Provide the (x, y) coordinate of the cell's center where the given text is located.  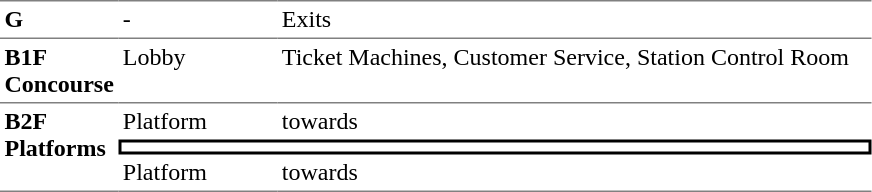
G (59, 19)
Lobby (198, 71)
Exits (574, 19)
B2FPlatforms (59, 148)
B1FConcourse (59, 71)
- (198, 19)
Ticket Machines, Customer Service, Station Control Room (574, 71)
